For the text-containing cell, return its midpoint in (x, y) coordinate format. 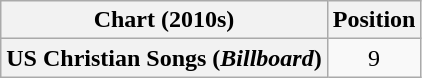
Chart (2010s) (164, 20)
US Christian Songs (Billboard) (164, 58)
Position (374, 20)
9 (374, 58)
